Capture the cell that displays the provided text and extract its [x, y] central coordinate. 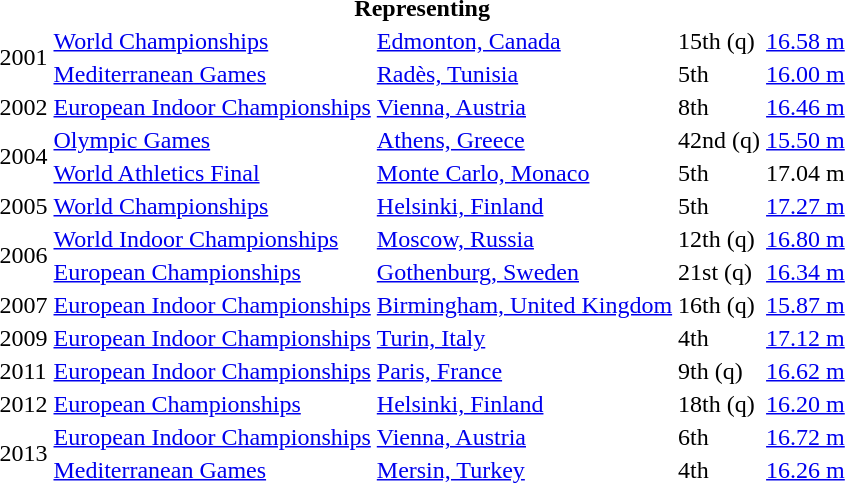
18th (q) [720, 404]
16th (q) [720, 305]
8th [720, 107]
Athens, Greece [524, 140]
World Indoor Championships [212, 239]
Gothenburg, Sweden [524, 272]
Olympic Games [212, 140]
9th (q) [720, 371]
Monte Carlo, Monaco [524, 173]
Birmingham, United Kingdom [524, 305]
6th [720, 437]
World Athletics Final [212, 173]
21st (q) [720, 272]
42nd (q) [720, 140]
4th [720, 338]
Mediterranean Games [212, 74]
12th (q) [720, 239]
Paris, France [524, 371]
Radès, Tunisia [524, 74]
15th (q) [720, 41]
Moscow, Russia [524, 239]
Turin, Italy [524, 338]
Edmonton, Canada [524, 41]
